From the cell containing the given text, extract its center point as [x, y] coordinate. 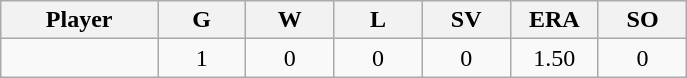
G [202, 20]
1.50 [554, 58]
1 [202, 58]
W [290, 20]
L [378, 20]
ERA [554, 20]
SO [642, 20]
Player [80, 20]
SV [466, 20]
